Detect which cell encompasses the target text, then output its (x, y) center coordinate. 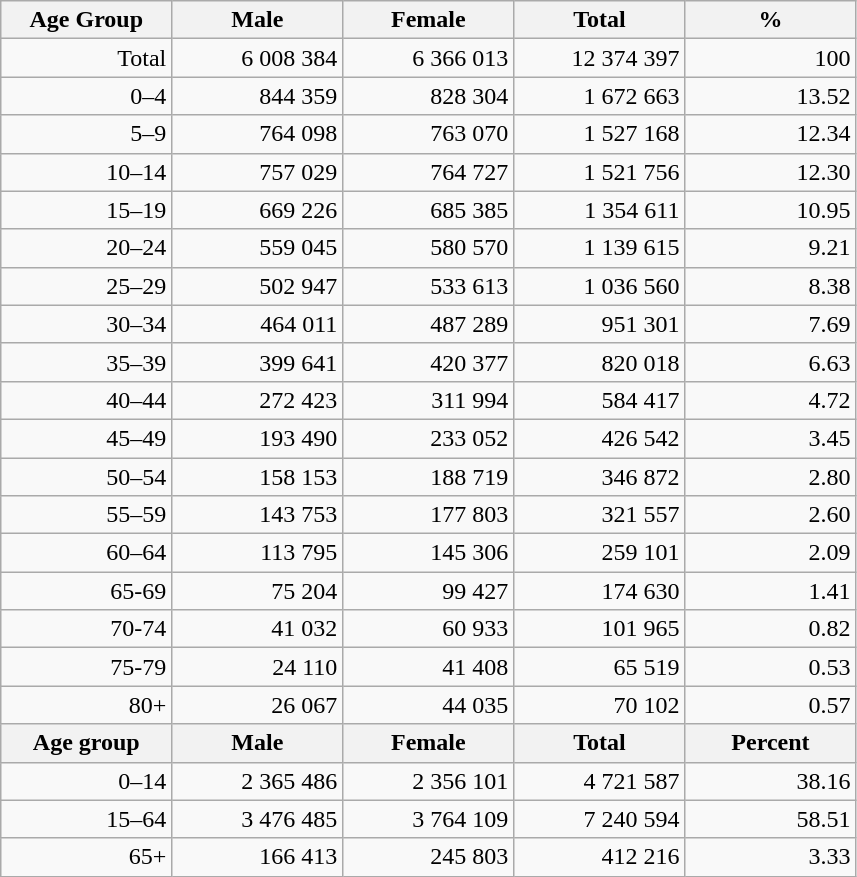
13.52 (770, 96)
0.53 (770, 667)
30–34 (86, 324)
1 036 560 (600, 286)
7 240 594 (600, 819)
3.45 (770, 438)
426 542 (600, 438)
2 356 101 (428, 781)
0–14 (86, 781)
820 018 (600, 362)
143 753 (258, 515)
2.09 (770, 553)
346 872 (600, 477)
41 032 (258, 629)
412 216 (600, 857)
844 359 (258, 96)
3.33 (770, 857)
145 306 (428, 553)
55–59 (86, 515)
177 803 (428, 515)
50–54 (86, 477)
6.63 (770, 362)
6 008 384 (258, 58)
4.72 (770, 400)
828 304 (428, 96)
15–64 (86, 819)
764 727 (428, 172)
113 795 (258, 553)
0.57 (770, 705)
763 070 (428, 134)
6 366 013 (428, 58)
58.51 (770, 819)
4 721 587 (600, 781)
24 110 (258, 667)
174 630 (600, 591)
15–19 (86, 210)
2 365 486 (258, 781)
502 947 (258, 286)
3 476 485 (258, 819)
60 933 (428, 629)
5–9 (86, 134)
188 719 (428, 477)
38.16 (770, 781)
580 570 (428, 248)
41 408 (428, 667)
12.30 (770, 172)
1 521 756 (600, 172)
44 035 (428, 705)
321 557 (600, 515)
70 102 (600, 705)
259 101 (600, 553)
464 011 (258, 324)
1 527 168 (600, 134)
685 385 (428, 210)
45–49 (86, 438)
1.41 (770, 591)
75-79 (86, 667)
Age Group (86, 20)
166 413 (258, 857)
8.38 (770, 286)
% (770, 20)
40–44 (86, 400)
0.82 (770, 629)
764 098 (258, 134)
951 301 (600, 324)
10.95 (770, 210)
487 289 (428, 324)
65 519 (600, 667)
26 067 (258, 705)
7.69 (770, 324)
1 139 615 (600, 248)
245 803 (428, 857)
70-74 (86, 629)
193 490 (258, 438)
12.34 (770, 134)
757 029 (258, 172)
311 994 (428, 400)
2.80 (770, 477)
Age group (86, 743)
65-69 (86, 591)
3 764 109 (428, 819)
12 374 397 (600, 58)
9.21 (770, 248)
399 641 (258, 362)
10–14 (86, 172)
233 052 (428, 438)
75 204 (258, 591)
Percent (770, 743)
420 377 (428, 362)
669 226 (258, 210)
1 672 663 (600, 96)
0–4 (86, 96)
20–24 (86, 248)
272 423 (258, 400)
80+ (86, 705)
35–39 (86, 362)
25–29 (86, 286)
101 965 (600, 629)
533 613 (428, 286)
65+ (86, 857)
158 153 (258, 477)
584 417 (600, 400)
2.60 (770, 515)
559 045 (258, 248)
1 354 611 (600, 210)
100 (770, 58)
99 427 (428, 591)
60–64 (86, 553)
